Return (x, y) of the center of cell containing provided text 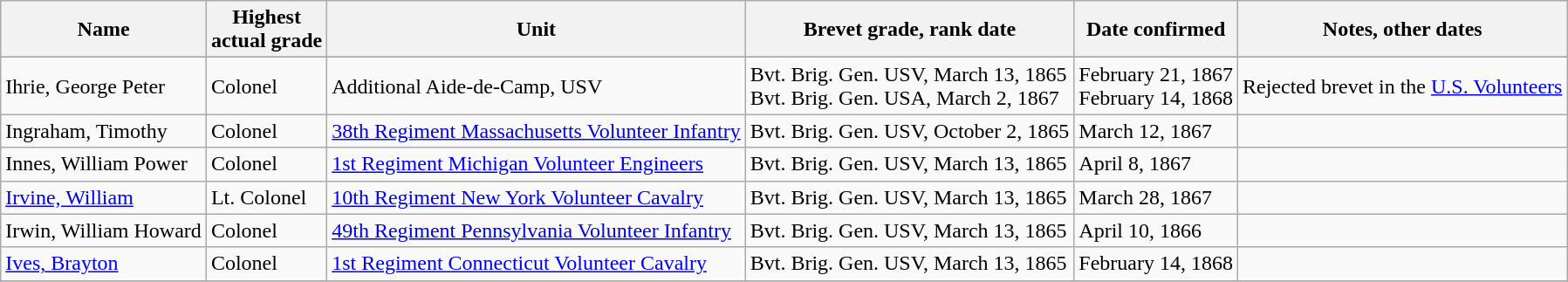
Lt. Colonel (266, 197)
Brevet grade, rank date (909, 30)
Ingraham, Timothy (104, 131)
Highestactual grade (266, 30)
49th Regiment Pennsylvania Volunteer Infantry (536, 230)
1st Regiment Michigan Volunteer Engineers (536, 164)
February 14, 1868 (1156, 264)
April 10, 1866 (1156, 230)
March 28, 1867 (1156, 197)
Bvt. Brig. Gen. USV, March 13, 1865Bvt. Brig. Gen. USA, March 2, 1867 (909, 86)
Date confirmed (1156, 30)
Name (104, 30)
Rejected brevet in the U.S. Volunteers (1403, 86)
Bvt. Brig. Gen. USV, October 2, 1865 (909, 131)
38th Regiment Massachusetts Volunteer Infantry (536, 131)
Notes, other dates (1403, 30)
April 8, 1867 (1156, 164)
Irwin, William Howard (104, 230)
February 21, 1867February 14, 1868 (1156, 86)
Innes, William Power (104, 164)
1st Regiment Connecticut Volunteer Cavalry (536, 264)
Additional Aide-de-Camp, USV (536, 86)
Unit (536, 30)
Ives, Brayton (104, 264)
Irvine, William (104, 197)
March 12, 1867 (1156, 131)
Ihrie, George Peter (104, 86)
10th Regiment New York Volunteer Cavalry (536, 197)
